Return [X, Y] of the center of cell containing provided text 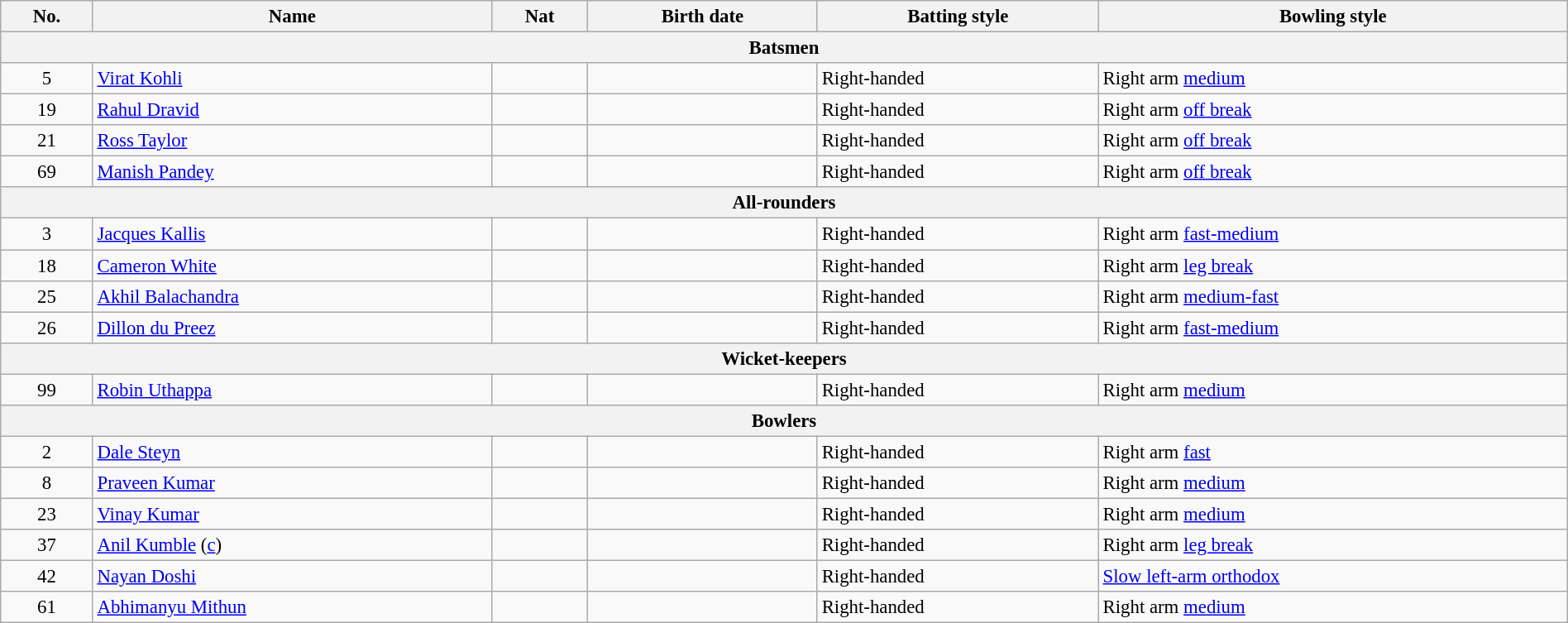
Nayan Doshi [292, 577]
Right arm medium-fast [1333, 296]
5 [46, 79]
No. [46, 17]
Batting style [958, 17]
Jacques Kallis [292, 234]
19 [46, 110]
Nat [539, 17]
Birth date [703, 17]
8 [46, 483]
Right arm fast [1333, 452]
Manish Pandey [292, 172]
Abhimanyu Mithun [292, 607]
42 [46, 577]
Name [292, 17]
23 [46, 514]
Cameron White [292, 266]
69 [46, 172]
26 [46, 328]
Wicket-keepers [784, 358]
2 [46, 452]
Rahul Dravid [292, 110]
Robin Uthappa [292, 390]
Slow left-arm orthodox [1333, 577]
Dale Steyn [292, 452]
3 [46, 234]
Batsmen [784, 48]
Vinay Kumar [292, 514]
61 [46, 607]
25 [46, 296]
Dillon du Preez [292, 328]
Ross Taylor [292, 141]
18 [46, 266]
21 [46, 141]
Bowlers [784, 421]
99 [46, 390]
Bowling style [1333, 17]
Virat Kohli [292, 79]
37 [46, 545]
Akhil Balachandra [292, 296]
All-rounders [784, 203]
Praveen Kumar [292, 483]
Anil Kumble (c) [292, 545]
